Return the (X, Y) coordinate for the center point of the cell that contains the specified text.  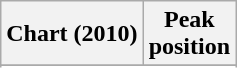
Peakposition (189, 34)
Chart (2010) (72, 34)
